From the cell containing the given text, extract its center point as (x, y) coordinate. 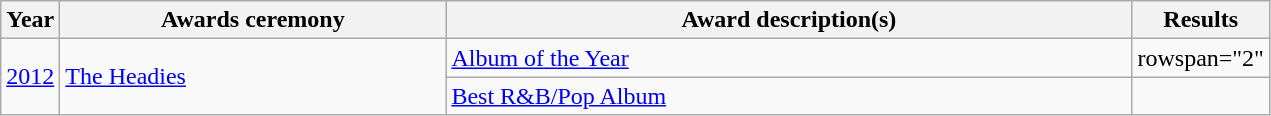
Best R&B/Pop Album (789, 96)
Award description(s) (789, 20)
Awards ceremony (253, 20)
Year (30, 20)
Album of the Year (789, 58)
The Headies (253, 77)
2012 (30, 77)
Results (1201, 20)
rowspan="2" (1201, 58)
